Locate the cell with the specified text and output its (x, y) center coordinate. 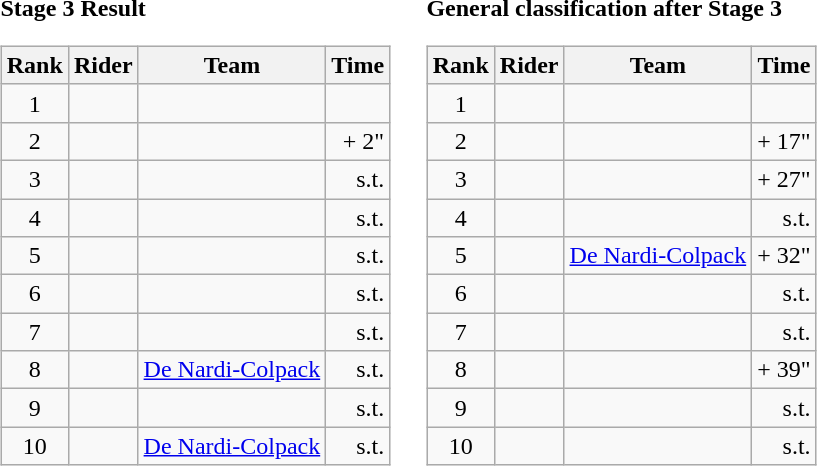
+ 32" (784, 256)
+ 2" (358, 141)
+ 17" (784, 141)
+ 39" (784, 370)
+ 27" (784, 179)
